Extract the [X, Y] coordinate from the center of the cell holding the provided text.  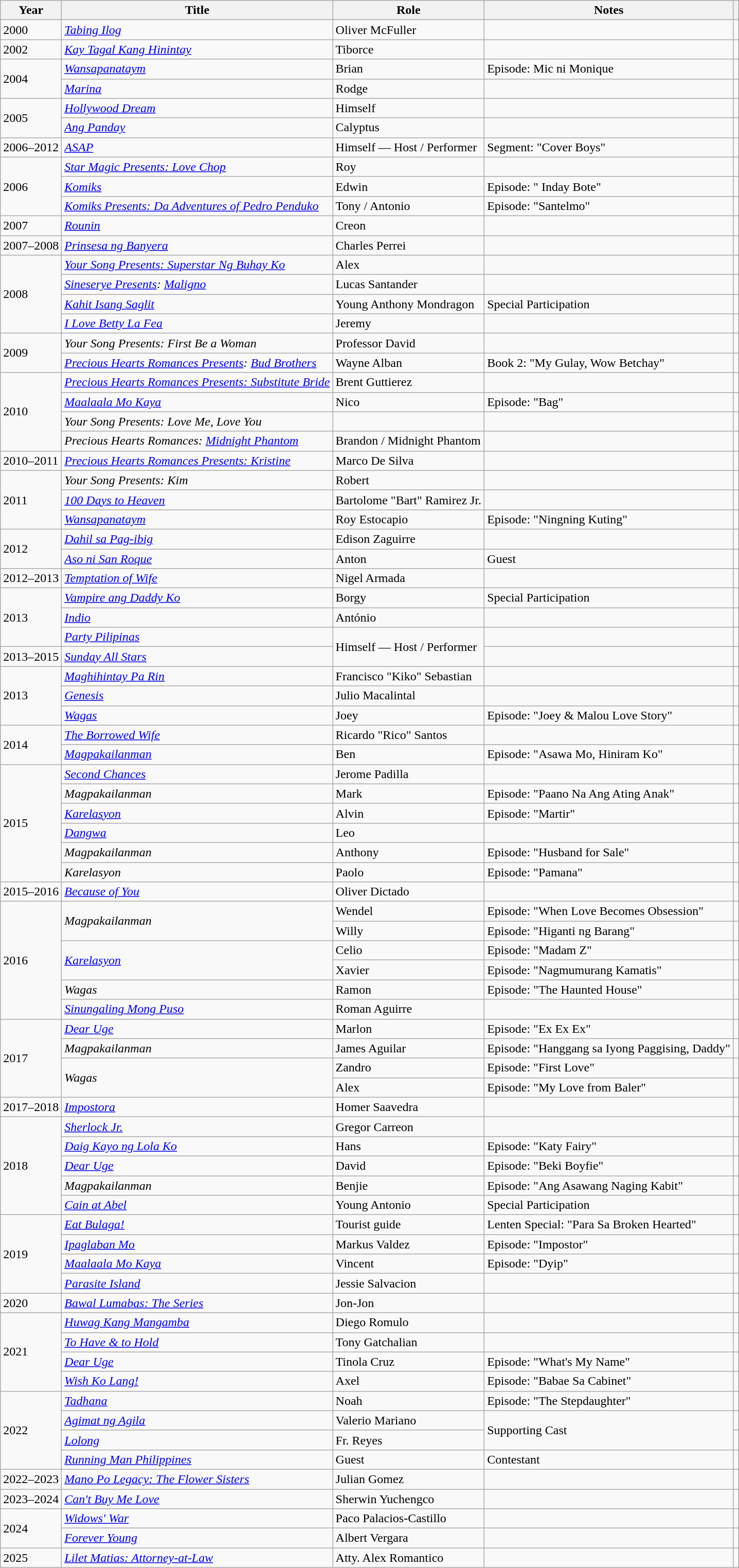
Celio [408, 950]
2024 [31, 1528]
Paolo [408, 872]
Indio [197, 618]
ASAP [197, 147]
Alvin [408, 813]
Brent Guttierez [408, 382]
Borgy [408, 598]
Segment: "Cover Boys" [609, 147]
2004 [31, 79]
I Love Betty La Fea [197, 324]
Julio Macalintal [408, 696]
Episode: "Katy Fairy" [609, 1146]
Young Antonio [408, 1205]
Title [197, 10]
Noah [408, 1401]
2021 [31, 1352]
Running Man Philippines [197, 1459]
2005 [31, 118]
Sunday All Stars [197, 657]
Bawal Lumabas: The Series [197, 1303]
Ramon [408, 990]
2022 [31, 1430]
Daig Kayo ng Lola Ko [197, 1146]
Lenten Special: "Para Sa Broken Hearted" [609, 1225]
Markus Valdez [408, 1244]
Leo [408, 833]
Vampire ang Daddy Ko [197, 598]
António [408, 618]
Francisco "Kiko" Sebastian [408, 676]
Tony / Antonio [408, 206]
Gregor Carreon [408, 1126]
Wish Ko Lang! [197, 1381]
Lucas Santander [408, 285]
Impostora [197, 1107]
Episode: "Nagmumurang Kamatis" [609, 970]
Supporting Cast [609, 1430]
Episode: "Ningning Kuting" [609, 519]
Sherwin Yuchengco [408, 1499]
Episode: "Hanggang sa Iyong Paggising, Daddy" [609, 1048]
2000 [31, 30]
Kay Tagal Kang Hinintay [197, 49]
Roman Aguirre [408, 1009]
Homer Saavedra [408, 1107]
Joey [408, 715]
2025 [31, 1558]
Himself [408, 108]
2015 [31, 823]
Episode: "What's My Name" [609, 1362]
Oliver McFuller [408, 30]
Creon [408, 225]
Fr. Reyes [408, 1440]
2007 [31, 225]
2013–2015 [31, 657]
Episode: "Babae Sa Cabinet" [609, 1381]
2015–2016 [31, 892]
Episode: "First Love" [609, 1068]
Role [408, 10]
Episode: "Impostor" [609, 1244]
Hollywood Dream [197, 108]
Julian Gomez [408, 1479]
Axel [408, 1381]
Precious Hearts Romances Presents: Kristine [197, 461]
Valerio Mariano [408, 1420]
Vincent [408, 1264]
Episode: "Ex Ex Ex" [609, 1029]
2009 [31, 353]
2017–2018 [31, 1107]
James Aguilar [408, 1048]
2016 [31, 960]
Hans [408, 1146]
Benjie [408, 1185]
Tony Gatchalian [408, 1342]
2010 [31, 412]
Xavier [408, 970]
Prinsesa ng Banyera [197, 245]
Mano Po Legacy: The Flower Sisters [197, 1479]
Party Pilipinas [197, 637]
Anthony [408, 852]
Episode: "Husband for Sale" [609, 852]
Episode: "The Haunted House" [609, 990]
2006 [31, 186]
Willy [408, 931]
Contestant [609, 1459]
Roy Estocapio [408, 519]
Precious Hearts Romances Presents: Substitute Bride [197, 382]
Jessie Salvacion [408, 1283]
Wayne Alban [408, 363]
Brandon / Midnight Phantom [408, 441]
2008 [31, 294]
Rodge [408, 89]
Edwin [408, 186]
Your Song Presents: Love Me, Love You [197, 421]
Tadhana [197, 1401]
The Borrowed Wife [197, 735]
Episode: "Pamana" [609, 872]
Cain at Abel [197, 1205]
Precious Hearts Romances Presents: Bud Brothers [197, 363]
David [408, 1166]
Episode: "Paano Na Ang Ating Anak" [609, 794]
Your Song Presents: Superstar Ng Buhay Ko [197, 265]
Episode: "The Stepdaughter" [609, 1401]
Episode: " Inday Bote" [609, 186]
Widows' War [197, 1519]
Lilet Matias: Attorney-at-Law [197, 1558]
Nico [408, 402]
Paco Palacios-Castillo [408, 1519]
Aso ni San Roque [197, 558]
2011 [31, 500]
Episode: Mic ni Monique [609, 69]
Edison Zaguirre [408, 539]
2023–2024 [31, 1499]
2012–2013 [31, 578]
Robert [408, 480]
2017 [31, 1058]
To Have & to Hold [197, 1342]
Episode: "Martir" [609, 813]
Episode: "When Love Becomes Obsession" [609, 911]
Episode: "Beki Boyfie" [609, 1166]
Calyptus [408, 128]
Tinola Cruz [408, 1362]
2002 [31, 49]
Ricardo "Rico" Santos [408, 735]
Diego Romulo [408, 1323]
100 Days to Heaven [197, 500]
Star Magic Presents: Love Chop [197, 167]
Albert Vergara [408, 1538]
Sineserye Presents: Maligno [197, 285]
Second Chances [197, 774]
Parasite Island [197, 1283]
Rounin [197, 225]
2018 [31, 1166]
Ben [408, 754]
Episode: "Asawa Mo, Hiniram Ko" [609, 754]
Sinungaling Mong Puso [197, 1009]
Oliver Dictado [408, 892]
2007–2008 [31, 245]
Eat Bulaga! [197, 1225]
Because of You [197, 892]
Episode: "Santelmo" [609, 206]
Nigel Armada [408, 578]
Kahit Isang Saglit [197, 304]
Genesis [197, 696]
Dahil sa Pag-ibig [197, 539]
Komiks [197, 186]
Agimat ng Agila [197, 1420]
2019 [31, 1254]
Brian [408, 69]
Zandro [408, 1068]
Forever Young [197, 1538]
Tourist guide [408, 1225]
Episode: "My Love from Baler" [609, 1087]
Episode: "Dyip" [609, 1264]
Precious Hearts Romances: Midnight Phantom [197, 441]
Notes [609, 10]
Jeremy [408, 324]
Professor David [408, 343]
Anton [408, 558]
Sherlock Jr. [197, 1126]
Marco De Silva [408, 461]
Jerome Padilla [408, 774]
Roy [408, 167]
Lolong [197, 1440]
2010–2011 [31, 461]
2022–2023 [31, 1479]
Dangwa [197, 833]
2020 [31, 1303]
Marlon [408, 1029]
Can't Buy Me Love [197, 1499]
Komiks Presents: Da Adventures of Pedro Penduko [197, 206]
Bartolome "Bart" Ramirez Jr. [408, 500]
2012 [31, 549]
Your Song Presents: First Be a Woman [197, 343]
Episode: "Higanti ng Barang" [609, 931]
Maghihintay Pa Rin [197, 676]
Ipaglaban Mo [197, 1244]
Atty. Alex Romantico [408, 1558]
Jon-Jon [408, 1303]
Episode: "Ang Asawang Naging Kabit" [609, 1185]
Young Anthony Mondragon [408, 304]
Ang Panday [197, 128]
Year [31, 10]
Wendel [408, 911]
Tiborce [408, 49]
Book 2: "My Gulay, Wow Betchay" [609, 363]
Mark [408, 794]
Your Song Presents: Kim [197, 480]
Episode: "Bag" [609, 402]
Marina [197, 89]
Episode: "Madam Z" [609, 950]
Huwag Kang Mangamba [197, 1323]
Episode: "Joey & Malou Love Story" [609, 715]
2006–2012 [31, 147]
Temptation of Wife [197, 578]
Charles Perrei [408, 245]
Tabing Ilog [197, 30]
2014 [31, 745]
